Identify which cell holds the provided text, then report its (X, Y) central coordinate. 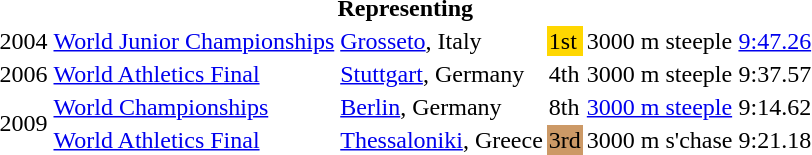
4th (564, 74)
Stuttgart, Germany (442, 74)
1st (564, 41)
Thessaloniki, Greece (442, 140)
World Championships (194, 107)
3rd (564, 140)
3000 m s'chase (660, 140)
8th (564, 107)
Grosseto, Italy (442, 41)
World Junior Championships (194, 41)
Berlin, Germany (442, 107)
